Capture the cell that displays the provided text and extract its (x, y) central coordinate. 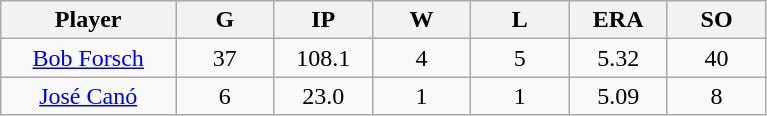
6 (225, 96)
5 (520, 58)
ERA (618, 20)
5.09 (618, 96)
José Canó (88, 96)
SO (716, 20)
G (225, 20)
23.0 (323, 96)
L (520, 20)
IP (323, 20)
Bob Forsch (88, 58)
5.32 (618, 58)
4 (421, 58)
37 (225, 58)
40 (716, 58)
8 (716, 96)
108.1 (323, 58)
W (421, 20)
Player (88, 20)
